Return [X, Y] of the center of cell containing provided text 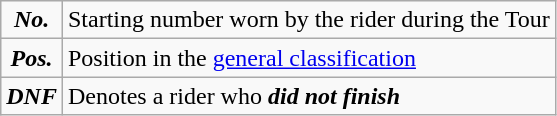
Denotes a rider who did not finish [308, 96]
No. [32, 20]
Starting number worn by the rider during the Tour [308, 20]
Pos. [32, 58]
DNF [32, 96]
Position in the general classification [308, 58]
